Find where the given text appears and provide that cell's center as [X, Y] coordinate. 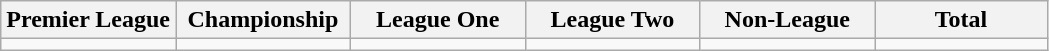
League One [438, 20]
League Two [612, 20]
Non-League [788, 20]
Total [962, 20]
Championship [264, 20]
Premier League [88, 20]
